Identify which cell holds the provided text, then report its [x, y] central coordinate. 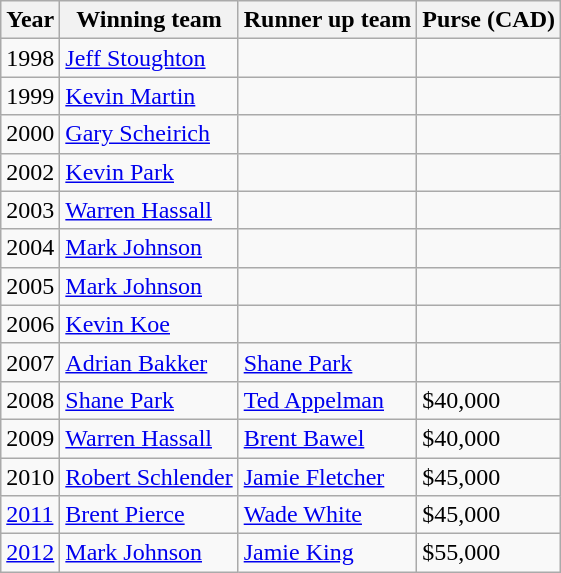
$55,000 [489, 553]
Adrian Bakker [149, 362]
Runner up team [328, 20]
Gary Scheirich [149, 134]
Kevin Koe [149, 324]
Brent Bawel [328, 438]
Jeff Stoughton [149, 58]
Kevin Martin [149, 96]
2012 [30, 553]
2003 [30, 210]
2009 [30, 438]
Jamie Fletcher [328, 477]
Year [30, 20]
Kevin Park [149, 172]
2008 [30, 400]
1999 [30, 96]
2007 [30, 362]
2000 [30, 134]
Robert Schlender [149, 477]
2010 [30, 477]
2011 [30, 515]
Jamie King [328, 553]
2006 [30, 324]
Wade White [328, 515]
2004 [30, 248]
Purse (CAD) [489, 20]
2002 [30, 172]
2005 [30, 286]
1998 [30, 58]
Brent Pierce [149, 515]
Ted Appelman [328, 400]
Winning team [149, 20]
